Scan for the cell matching the given text and deliver its [x, y] coordinate at center. 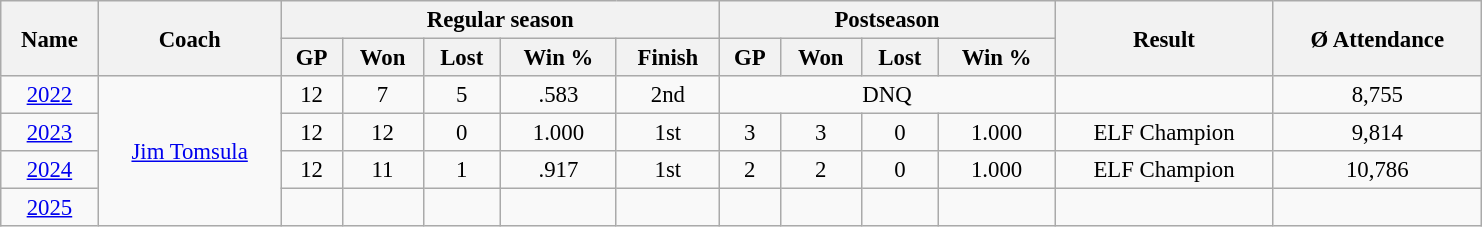
Regular season [500, 20]
DNQ [886, 95]
2nd [668, 95]
Jim Tomsula [190, 151]
2023 [50, 133]
.583 [558, 95]
2024 [50, 170]
Result [1164, 38]
.917 [558, 170]
11 [382, 170]
Coach [190, 38]
5 [462, 95]
Name [50, 38]
Ø Attendance [1377, 38]
10,786 [1377, 170]
8,755 [1377, 95]
9,814 [1377, 133]
7 [382, 95]
2025 [50, 208]
Finish [668, 58]
2022 [50, 95]
1 [462, 170]
Postseason [886, 20]
